Output the [X, Y] coordinate of the center of the cell containing the given text.  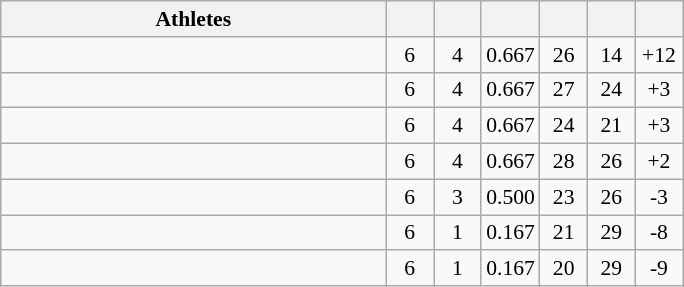
-9 [659, 269]
20 [564, 269]
Athletes [194, 19]
28 [564, 162]
-3 [659, 197]
-8 [659, 233]
23 [564, 197]
27 [564, 90]
0.500 [510, 197]
+2 [659, 162]
14 [611, 55]
3 [458, 197]
+12 [659, 55]
